Extract the (x, y) coordinate from the center of the cell holding the provided text.  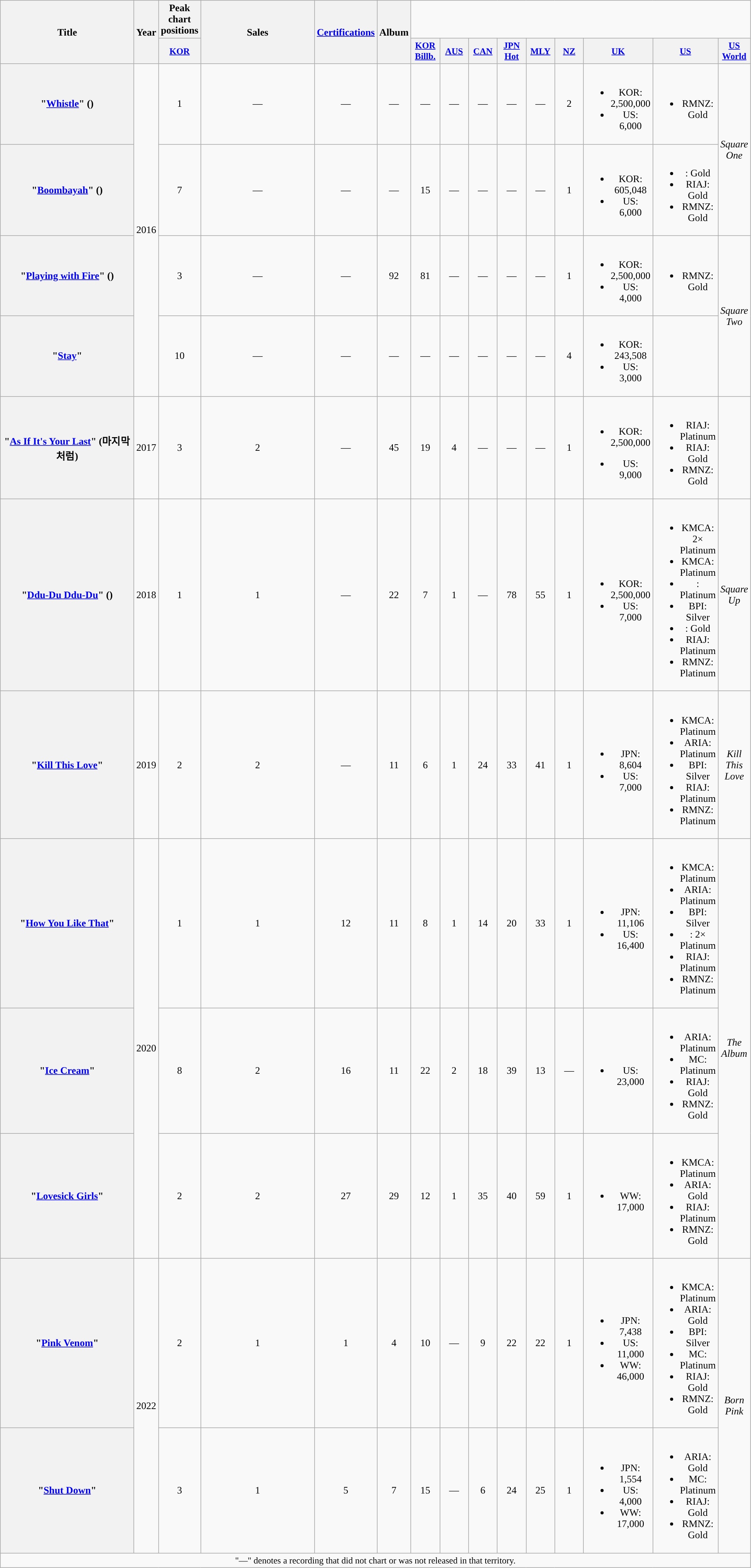
"Lovesick Girls" (67, 1196)
2016 (147, 230)
Album (394, 32)
2020 (147, 1048)
"Whistle" () (67, 104)
KMCA: PlatinumARIA: GoldBPI: SilverMC: PlatinumRIAJ: GoldRMNZ: Gold (686, 1343)
Square Up (734, 595)
"Pink Venom" (67, 1343)
Peak chart positions (180, 19)
14 (483, 923)
"Shut Down" (67, 1491)
KOR: 2,500,000US: 4,000 (619, 276)
The Album (734, 1048)
KMCA: PlatinumARIA: PlatinumBPI: Silver: 2× PlatinumRIAJ: PlatinumRMNZ: Platinum (686, 923)
JPN: 11,106US: 16,400 (619, 923)
9 (483, 1343)
KOR: 2,500,000US: 6,000 (619, 104)
WW: 17,000 (619, 1196)
JPN Hot (512, 51)
Kill This Love (734, 765)
USWorld (734, 51)
"Ddu-Du Ddu-Du" () (67, 595)
"Boombayah" () (67, 190)
KMCA: PlatinumARIA: GoldRIAJ: PlatinumRMNZ: Gold (686, 1196)
2019 (147, 765)
KOR: 605,048US: 6,000 (619, 190)
"Kill This Love" (67, 765)
"Ice Cream" (67, 1070)
JPN: 1,554US: 4,000WW: 17,000 (619, 1491)
18 (483, 1070)
Square One (734, 150)
CAN (483, 51)
Certifications (346, 32)
41 (541, 765)
"As If It's Your Last" (마지막처럼) (67, 447)
16 (346, 1070)
55 (541, 595)
"How You Like That" (67, 923)
"—" denotes a recording that did not chart or was not released in that territory. (375, 1561)
RIAJ: PlatinumRIAJ: GoldRMNZ: Gold (686, 447)
45 (394, 447)
JPN: 8,604US: 7,000 (619, 765)
Born Pink (734, 1406)
KORBillb. (425, 51)
20 (512, 923)
19 (425, 447)
MLY (541, 51)
2018 (147, 595)
JPN: 7,438US: 11,000WW: 46,000 (619, 1343)
40 (512, 1196)
35 (483, 1196)
UK (619, 51)
2017 (147, 447)
ARIA: GoldMC: PlatinumRIAJ: GoldRMNZ: Gold (686, 1491)
Square Two (734, 316)
29 (394, 1196)
Title (67, 32)
ARIA: PlatinumMC: PlatinumRIAJ: GoldRMNZ: Gold (686, 1070)
92 (394, 276)
Year (147, 32)
59 (541, 1196)
KOR: 243,508US: 3,000 (619, 356)
KOR: 2,500,000US: 7,000 (619, 595)
KMCA: PlatinumARIA: PlatinumBPI: SilverRIAJ: PlatinumRMNZ: Platinum (686, 765)
78 (512, 595)
AUS (454, 51)
KMCA: 2× PlatinumKMCA: Platinum: PlatinumBPI: Silver: GoldRIAJ: PlatinumRMNZ: Platinum (686, 595)
: GoldRIAJ: GoldRMNZ: Gold (686, 190)
KOR: 2,500,000 US: 9,000 (619, 447)
27 (346, 1196)
KOR (180, 51)
Sales (258, 32)
US: 23,000 (619, 1070)
13 (541, 1070)
5 (346, 1491)
25 (541, 1491)
NZ (569, 51)
2022 (147, 1406)
81 (425, 276)
39 (512, 1070)
"Playing with Fire" () (67, 276)
"Stay" (67, 356)
US (686, 51)
